Provide the [X, Y] coordinate of the cell's center where the given text is located.  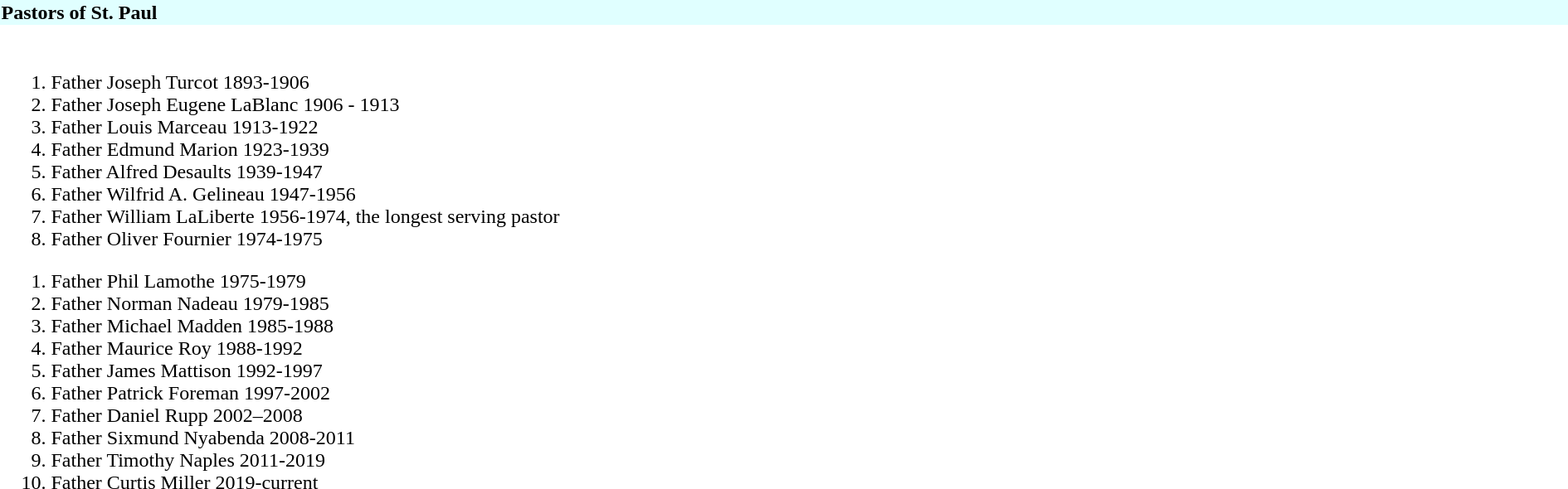
Pastors of St. Paul [784, 12]
